Locate the cell with the specified text and output its [x, y] center coordinate. 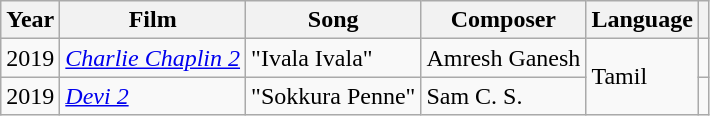
Devi 2 [153, 96]
"Sokkura Penne" [334, 96]
"Ivala Ivala" [334, 58]
Amresh Ganesh [504, 58]
Year [30, 20]
Composer [504, 20]
Language [642, 20]
Charlie Chaplin 2 [153, 58]
Song [334, 20]
Film [153, 20]
Sam C. S. [504, 96]
Tamil [642, 77]
